Determine the (X, Y) coordinate at the center of the cell enclosing the given text.  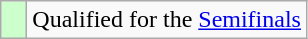
Qualified for the Semifinals (167, 20)
